Output the (x, y) coordinate of the center of the cell containing the given text.  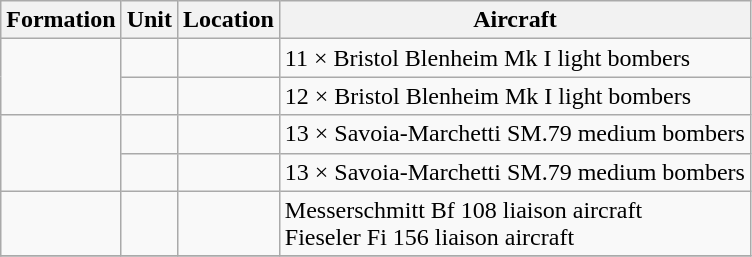
Location (229, 20)
Aircraft (514, 20)
Messerschmitt Bf 108 liaison aircraftFieseler Fi 156 liaison aircraft (514, 224)
11 × Bristol Blenheim Mk I light bombers (514, 58)
12 × Bristol Blenheim Mk I light bombers (514, 96)
Formation (61, 20)
Unit (149, 20)
